Search for the cell housing the specified text and yield its (X, Y) center coordinate. 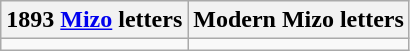
1893 Mizo letters (94, 20)
Modern Mizo letters (299, 20)
